Output the (x, y) coordinate of the center of the cell containing the given text.  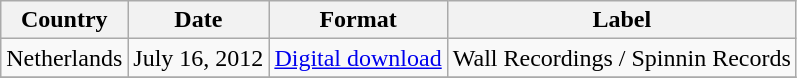
Wall Recordings / Spinnin Records (622, 58)
July 16, 2012 (198, 58)
Netherlands (64, 58)
Digital download (358, 58)
Date (198, 20)
Label (622, 20)
Format (358, 20)
Country (64, 20)
